Find where the given text appears and provide that cell's center as [X, Y] coordinate. 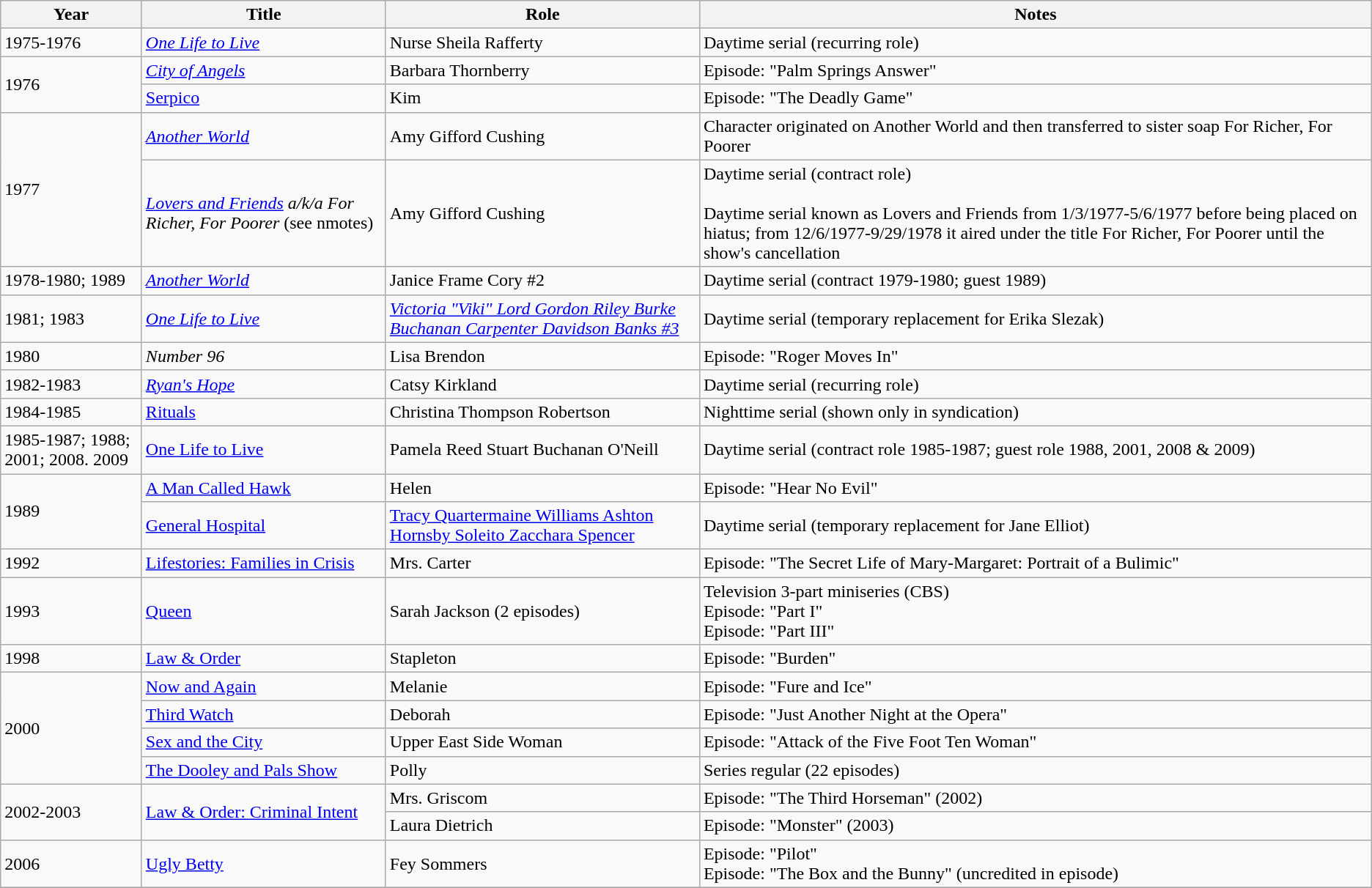
Lisa Brendon [542, 356]
Victoria "Viki" Lord Gordon Riley Burke Buchanan Carpenter Davidson Banks #3 [542, 318]
Serpico [264, 98]
1992 [72, 563]
Janice Frame Cory #2 [542, 281]
Daytime serial (temporary replacement for Erika Slezak) [1035, 318]
Deborah [542, 714]
Third Watch [264, 714]
Laura Dietrich [542, 826]
Pamela Reed Stuart Buchanan O'Neill [542, 450]
Rituals [264, 412]
2002-2003 [72, 812]
Episode: "The Deadly Game" [1035, 98]
Episode: "Pilot"Episode: "The Box and the Bunny" (uncredited in episode) [1035, 863]
Episode: "Palm Springs Answer" [1035, 70]
1980 [72, 356]
Year [72, 15]
1989 [72, 511]
Daytime serial (contract role 1985-1987; guest role 1988, 2001, 2008 & 2009) [1035, 450]
2006 [72, 863]
Polly [542, 770]
General Hospital [264, 526]
Sarah Jackson (2 episodes) [542, 611]
1984-1985 [72, 412]
Stapleton [542, 659]
Mrs. Carter [542, 563]
Melanie [542, 687]
1982-1983 [72, 384]
1981; 1983 [72, 318]
Christina Thompson Robertson [542, 412]
Nurse Sheila Rafferty [542, 42]
Tracy Quartermaine Williams Ashton Hornsby Soleito Zacchara Spencer [542, 526]
Upper East Side Woman [542, 742]
Nighttime serial (shown only in syndication) [1035, 412]
2000 [72, 728]
Episode: "The Secret Life of Mary-Margaret: Portrait of a Bulimic" [1035, 563]
City of Angels [264, 70]
Episode: "Fure and Ice" [1035, 687]
1976 [72, 84]
Law & Order: Criminal Intent [264, 812]
A Man Called Hawk [264, 487]
Lifestories: Families in Crisis [264, 563]
Mrs. Griscom [542, 798]
1993 [72, 611]
1998 [72, 659]
Lovers and Friends a/k/a For Richer, For Poorer (see nmotes) [264, 213]
1978-1980; 1989 [72, 281]
Episode: "Monster" (2003) [1035, 826]
Episode: "Roger Moves In" [1035, 356]
1975-1976 [72, 42]
Number 96 [264, 356]
Queen [264, 611]
Episode: "The Third Horseman" (2002) [1035, 798]
Series regular (22 episodes) [1035, 770]
Notes [1035, 15]
Television 3-part miniseries (CBS)Episode: "Part I"Episode: "Part III" [1035, 611]
Episode: "Attack of the Five Foot Ten Woman" [1035, 742]
Barbara Thornberry [542, 70]
1985-1987; 1988; 2001; 2008. 2009 [72, 450]
Helen [542, 487]
1977 [72, 189]
Sex and the City [264, 742]
Ugly Betty [264, 863]
Character originated on Another World and then transferred to sister soap For Richer, For Poorer [1035, 136]
Law & Order [264, 659]
Now and Again [264, 687]
Ryan's Hope [264, 384]
Kim [542, 98]
Episode: "Hear No Evil" [1035, 487]
The Dooley and Pals Show [264, 770]
Title [264, 15]
Episode: "Just Another Night at the Opera" [1035, 714]
Catsy Kirkland [542, 384]
Episode: "Burden" [1035, 659]
Daytime serial (temporary replacement for Jane Elliot) [1035, 526]
Fey Sommers [542, 863]
Daytime serial (contract 1979-1980; guest 1989) [1035, 281]
Role [542, 15]
